Identify which cell holds the provided text, then report its [x, y] central coordinate. 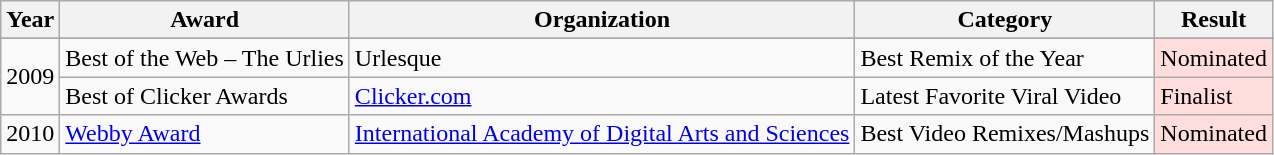
Clicker.com [602, 96]
Organization [602, 20]
Result [1214, 20]
Best of the Web – The Urlies [205, 58]
Webby Award [205, 134]
2010 [30, 134]
Best Video Remixes/Mashups [1005, 134]
International Academy of Digital Arts and Sciences [602, 134]
Finalist [1214, 96]
Award [205, 20]
Best Remix of the Year [1005, 58]
Urlesque [602, 58]
2009 [30, 77]
Latest Favorite Viral Video [1005, 96]
Category [1005, 20]
Year [30, 20]
Best of Clicker Awards [205, 96]
